Identify which cell holds the provided text, then report its [X, Y] central coordinate. 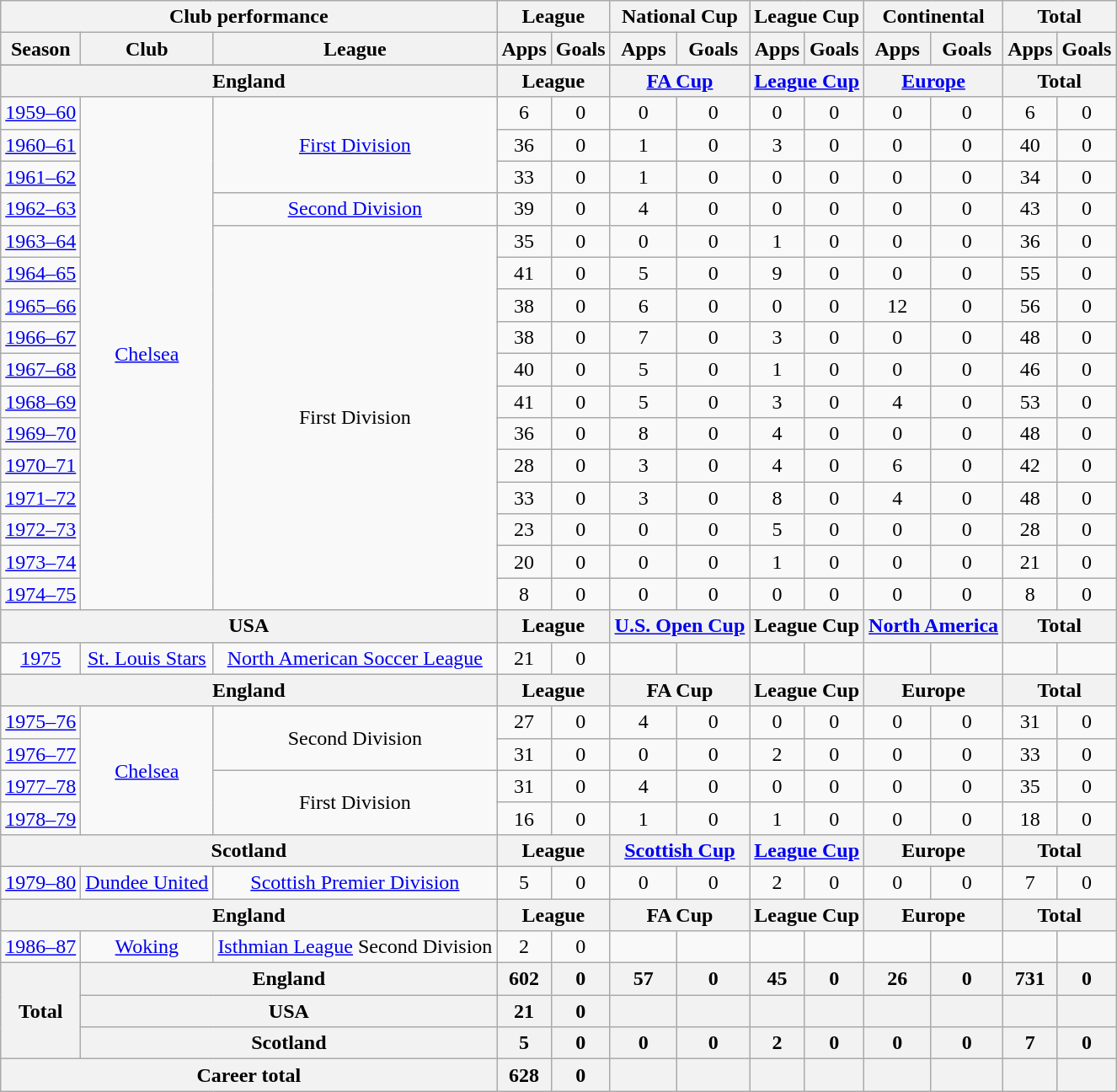
1961–62 [40, 177]
Continental [933, 17]
731 [1030, 979]
1967–68 [40, 369]
1962–63 [40, 209]
Scottish Premier Division [355, 882]
Dundee United [147, 882]
Season [40, 49]
1969–70 [40, 434]
1974–75 [40, 594]
Club [147, 49]
1963–64 [40, 241]
45 [777, 979]
9 [777, 273]
Career total [249, 1075]
1970–71 [40, 466]
1986–87 [40, 947]
18 [1030, 818]
55 [1030, 273]
20 [524, 562]
National Cup [680, 17]
1964–65 [40, 273]
27 [524, 722]
42 [1030, 466]
26 [898, 979]
Woking [147, 947]
1975–76 [40, 722]
1978–79 [40, 818]
34 [1030, 177]
Club performance [249, 17]
1968–69 [40, 402]
1959–60 [40, 113]
1975 [40, 658]
1971–72 [40, 498]
43 [1030, 209]
1972–73 [40, 530]
1976–77 [40, 754]
23 [524, 530]
North America [933, 626]
56 [1030, 305]
53 [1030, 402]
St. Louis Stars [147, 658]
Isthmian League Second Division [355, 947]
North American Soccer League [355, 658]
628 [524, 1075]
46 [1030, 369]
1973–74 [40, 562]
U.S. Open Cup [680, 626]
1966–67 [40, 337]
16 [524, 818]
12 [898, 305]
1960–61 [40, 145]
1979–80 [40, 882]
602 [524, 979]
1965–66 [40, 305]
1977–78 [40, 786]
Scottish Cup [680, 850]
57 [644, 979]
39 [524, 209]
